Return [X, Y] of the center of cell containing provided text 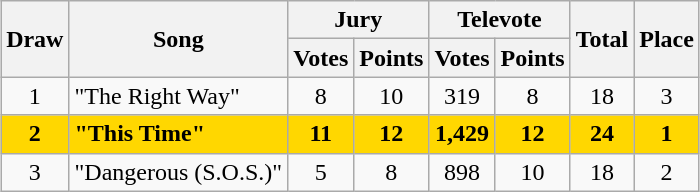
5 [321, 172]
Jury [358, 20]
1,429 [462, 134]
Song [178, 39]
319 [462, 96]
"This Time" [178, 134]
Draw [35, 39]
Place [667, 39]
11 [321, 134]
898 [462, 172]
24 [602, 134]
Total [602, 39]
"Dangerous (S.O.S.)" [178, 172]
"The Right Way" [178, 96]
Televote [500, 20]
